Determine the [x, y] coordinate at the center of the cell enclosing the given text.  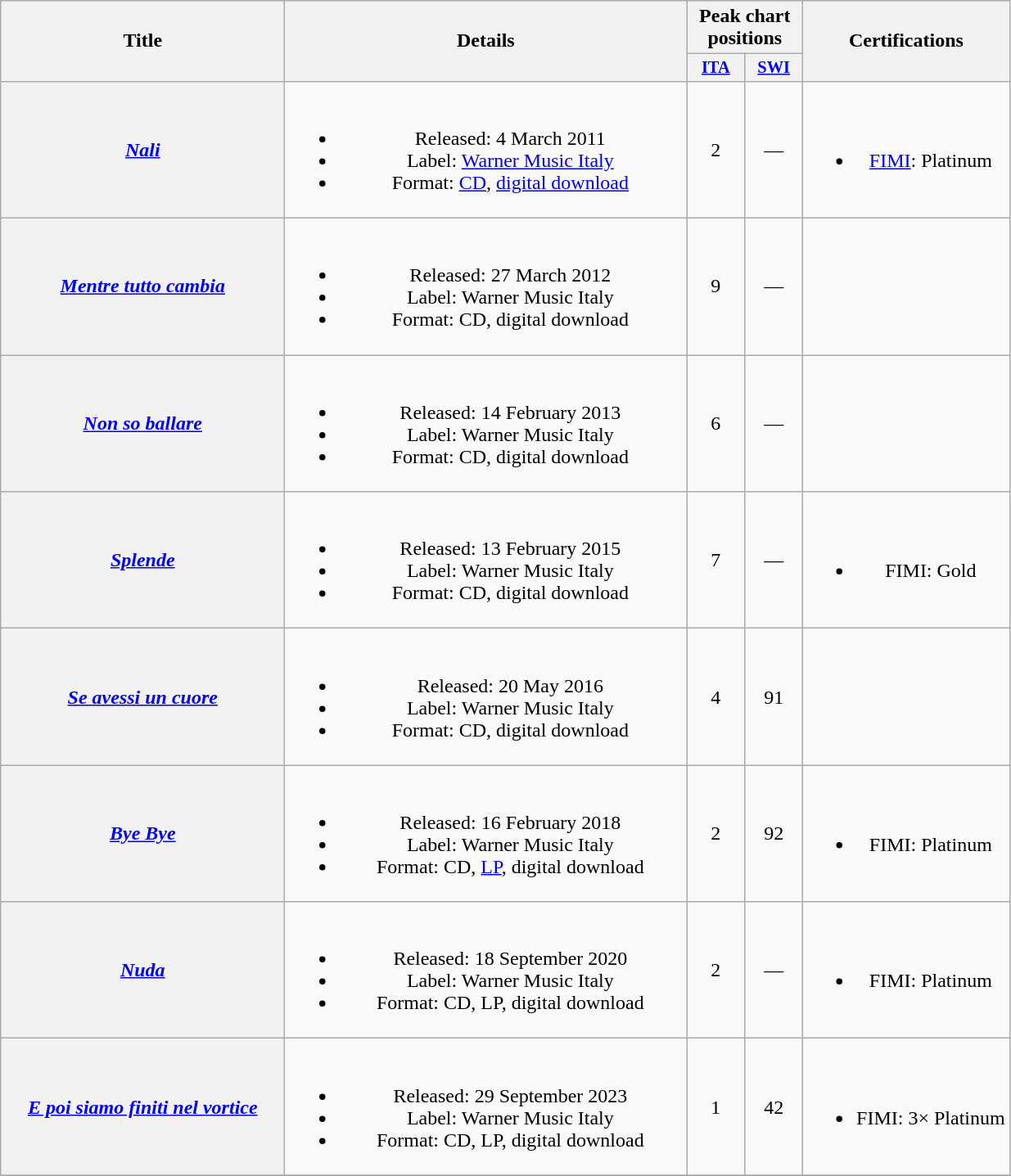
Released: 27 March 2012Label: Warner Music ItalyFormat: CD, digital download [486, 286]
Splende [142, 560]
Bye Bye [142, 833]
ITA [715, 68]
Certifications [907, 41]
SWI [774, 68]
Released: 14 February 2013Label: Warner Music ItalyFormat: CD, digital download [486, 424]
Peak chart positions [745, 28]
Released: 4 March 2011Label: Warner Music ItalyFormat: CD, digital download [486, 149]
91 [774, 697]
Nali [142, 149]
FIMI: 3× Platinum [907, 1106]
FIMI: Gold [907, 560]
42 [774, 1106]
E poi siamo finiti nel vortice [142, 1106]
9 [715, 286]
Mentre tutto cambia [142, 286]
Non so ballare [142, 424]
Released: 20 May 2016Label: Warner Music ItalyFormat: CD, digital download [486, 697]
Released: 18 September 2020Label: Warner Music ItalyFormat: CD, LP, digital download [486, 971]
1 [715, 1106]
Released: 13 February 2015Label: Warner Music ItalyFormat: CD, digital download [486, 560]
Released: 16 February 2018Label: Warner Music ItalyFormat: CD, LP, digital download [486, 833]
Details [486, 41]
92 [774, 833]
Se avessi un cuore [142, 697]
7 [715, 560]
Released: 29 September 2023Label: Warner Music ItalyFormat: CD, LP, digital download [486, 1106]
4 [715, 697]
Title [142, 41]
Nuda [142, 971]
6 [715, 424]
